Search for the cell housing the specified text and yield its (x, y) center coordinate. 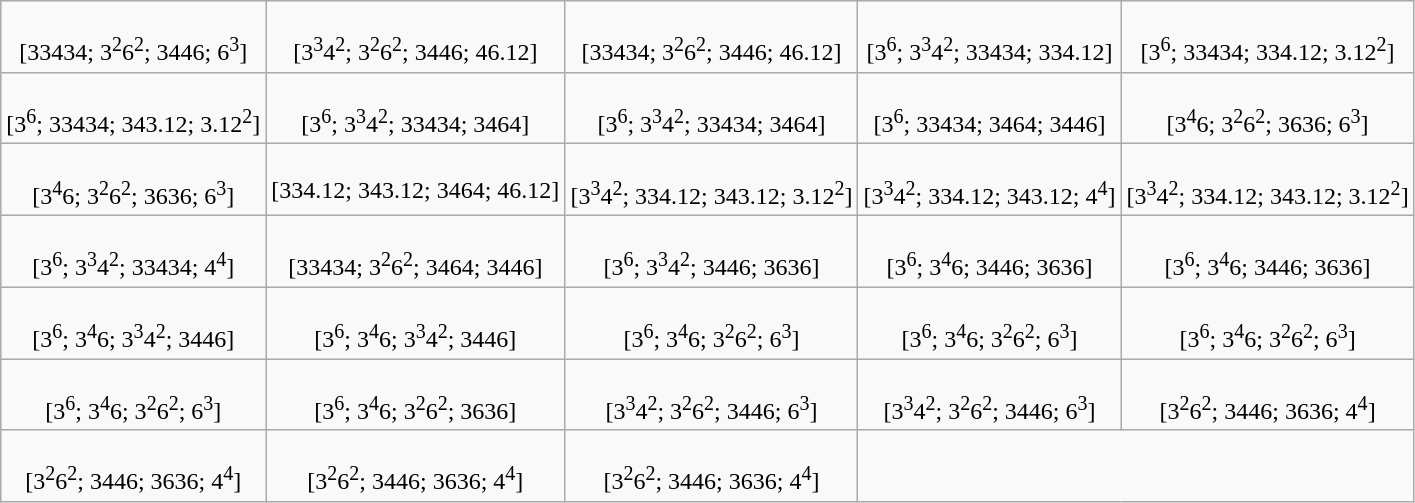
[36; 3342; 33434; 44] (134, 251)
[36; 3342; 3446; 3636] (712, 251)
[3342; 334.12; 343.12; 44] (990, 180)
[36; 3342; 33434; 334.12] (990, 37)
[36; 33434; 3464; 3446] (990, 108)
[334.12; 343.12; 3464; 46.12] (416, 180)
[3342; 3262; 3446; 46.12] (416, 37)
[36; 346; 3262; 3636] (416, 395)
[33434; 3262; 3464; 3446] (416, 251)
[36; 33434; 343.12; 3.122] (134, 108)
[33434; 3262; 3446; 46.12] (712, 37)
[36; 33434; 334.12; 3.122] (1268, 37)
[33434; 3262; 3446; 63] (134, 37)
